Identify which cell holds the provided text, then report its (x, y) central coordinate. 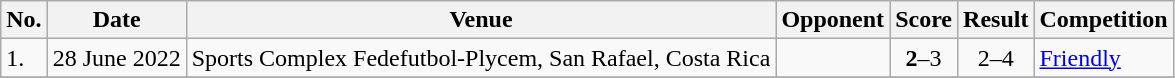
Score (924, 20)
1. (24, 58)
2–3 (924, 58)
No. (24, 20)
Competition (1104, 20)
Venue (481, 20)
28 June 2022 (116, 58)
Friendly (1104, 58)
Result (996, 20)
Date (116, 20)
Opponent (833, 20)
2–4 (996, 58)
Sports Complex Fedefutbol-Plycem, San Rafael, Costa Rica (481, 58)
